Identify which cell holds the provided text, then report its (X, Y) central coordinate. 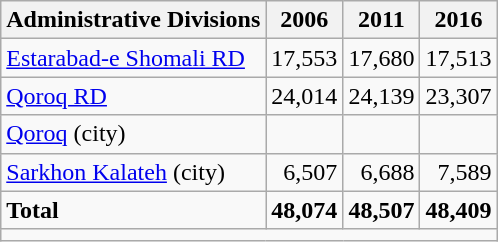
Estarabad-e Shomali RD (134, 58)
Administrative Divisions (134, 20)
24,014 (304, 96)
24,139 (382, 96)
Sarkhon Kalateh (city) (134, 172)
17,553 (304, 58)
23,307 (458, 96)
48,507 (382, 210)
6,688 (382, 172)
2011 (382, 20)
2016 (458, 20)
6,507 (304, 172)
Qoroq (city) (134, 134)
2006 (304, 20)
17,513 (458, 58)
48,409 (458, 210)
Qoroq RD (134, 96)
17,680 (382, 58)
48,074 (304, 210)
Total (134, 210)
7,589 (458, 172)
